From the cell containing the given text, extract its center point as [X, Y] coordinate. 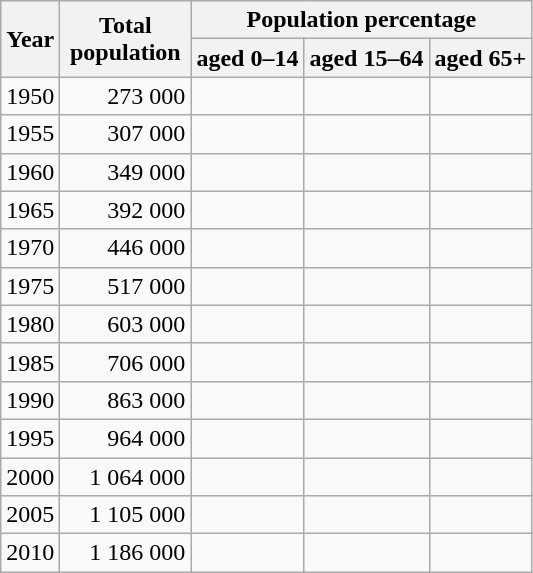
Year [30, 39]
603 000 [126, 324]
964 000 [126, 438]
1985 [30, 362]
1 186 000 [126, 553]
1955 [30, 134]
aged 15–64 [366, 58]
2010 [30, 553]
Total population [126, 39]
1995 [30, 438]
aged 0–14 [248, 58]
392 000 [126, 210]
1 064 000 [126, 477]
1980 [30, 324]
517 000 [126, 286]
307 000 [126, 134]
863 000 [126, 400]
1 105 000 [126, 515]
2000 [30, 477]
1960 [30, 172]
aged 65+ [480, 58]
1965 [30, 210]
349 000 [126, 172]
1950 [30, 96]
446 000 [126, 248]
1990 [30, 400]
Population percentage [362, 20]
706 000 [126, 362]
1970 [30, 248]
273 000 [126, 96]
2005 [30, 515]
1975 [30, 286]
